Determine the [X, Y] coordinate at the center of the cell enclosing the given text.  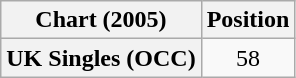
Chart (2005) [101, 20]
58 [248, 58]
Position [248, 20]
UK Singles (OCC) [101, 58]
